Return the (X, Y) coordinate for the center point of the cell that contains the specified text.  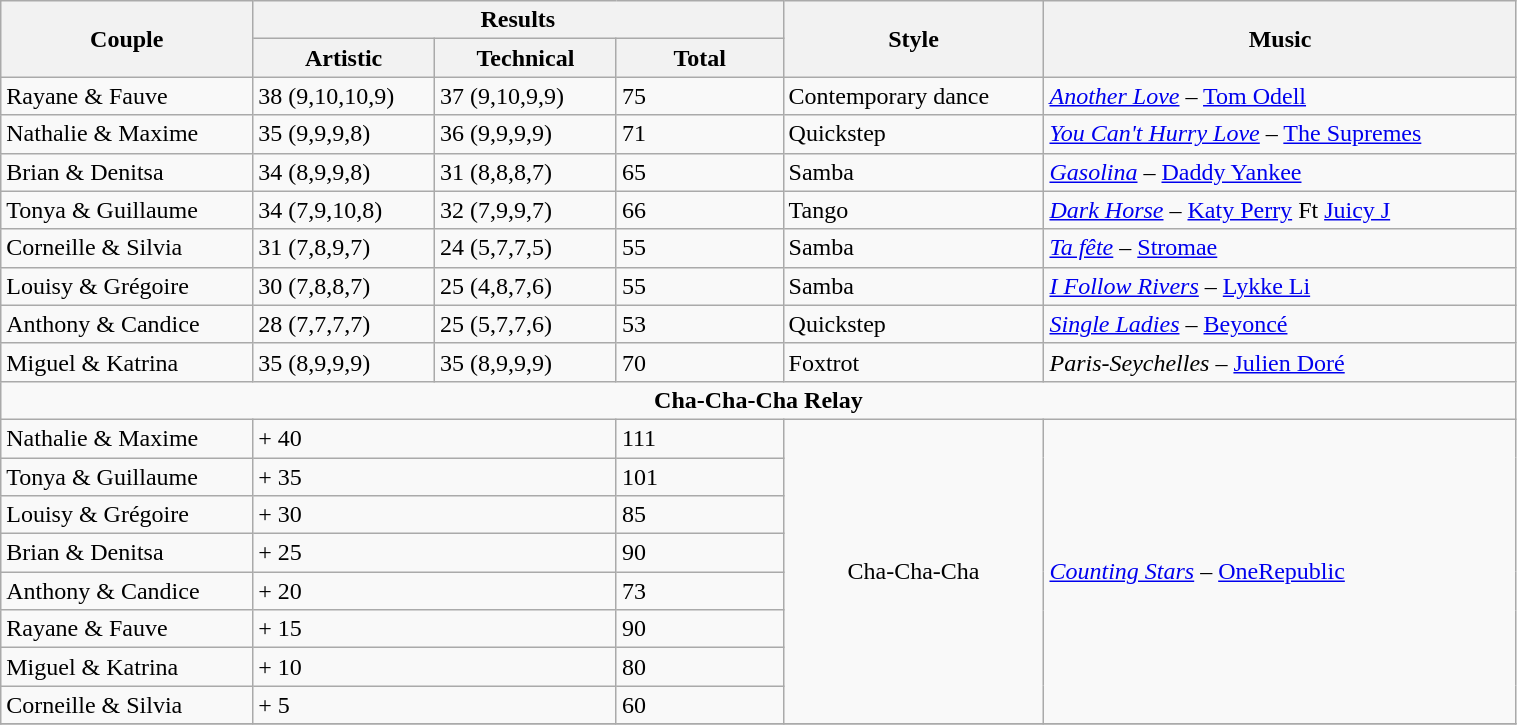
Single Ladies – Beyoncé (1280, 324)
Couple (127, 39)
53 (700, 324)
Results (518, 20)
34 (7,9,10,8) (344, 210)
You Can't Hurry Love – The Supremes (1280, 134)
Technical (526, 58)
73 (700, 591)
Ta fête – Stromae (1280, 248)
Another Love – Tom Odell (1280, 96)
35 (9,9,9,8) (344, 134)
+ 35 (435, 477)
Foxtrot (914, 362)
+ 25 (435, 553)
I Follow Rivers – Lykke Li (1280, 286)
28 (7,7,7,7) (344, 324)
+ 5 (435, 705)
30 (7,8,8,7) (344, 286)
+ 20 (435, 591)
75 (700, 96)
25 (5,7,7,6) (526, 324)
65 (700, 172)
38 (9,10,10,9) (344, 96)
25 (4,8,7,6) (526, 286)
Tango (914, 210)
32 (7,9,9,7) (526, 210)
Dark Horse – Katy Perry Ft Juicy J (1280, 210)
Contemporary dance (914, 96)
31 (7,8,9,7) (344, 248)
Gasolina – Daddy Yankee (1280, 172)
71 (700, 134)
111 (700, 438)
31 (8,8,8,7) (526, 172)
Style (914, 39)
Artistic (344, 58)
36 (9,9,9,9) (526, 134)
+ 30 (435, 515)
Cha-Cha-Cha (914, 571)
Paris-Seychelles – Julien Doré (1280, 362)
34 (8,9,9,8) (344, 172)
80 (700, 667)
24 (5,7,7,5) (526, 248)
Music (1280, 39)
Counting Stars – OneRepublic (1280, 571)
+ 15 (435, 629)
85 (700, 515)
37 (9,10,9,9) (526, 96)
Total (700, 58)
101 (700, 477)
60 (700, 705)
66 (700, 210)
+ 40 (435, 438)
Cha-Cha-Cha Relay (758, 400)
+ 10 (435, 667)
70 (700, 362)
